Capture the cell that displays the provided text and extract its (x, y) central coordinate. 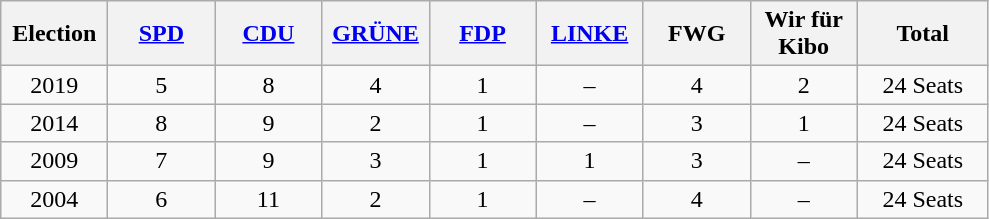
SPD (162, 34)
FWG (696, 34)
5 (162, 85)
Election (54, 34)
Wir für Kibo (804, 34)
Total (922, 34)
GRÜNE (376, 34)
2004 (54, 199)
LINKE (590, 34)
2009 (54, 161)
2019 (54, 85)
FDP (482, 34)
11 (268, 199)
6 (162, 199)
7 (162, 161)
CDU (268, 34)
2014 (54, 123)
